Locate the cell with the specified text and output its [x, y] center coordinate. 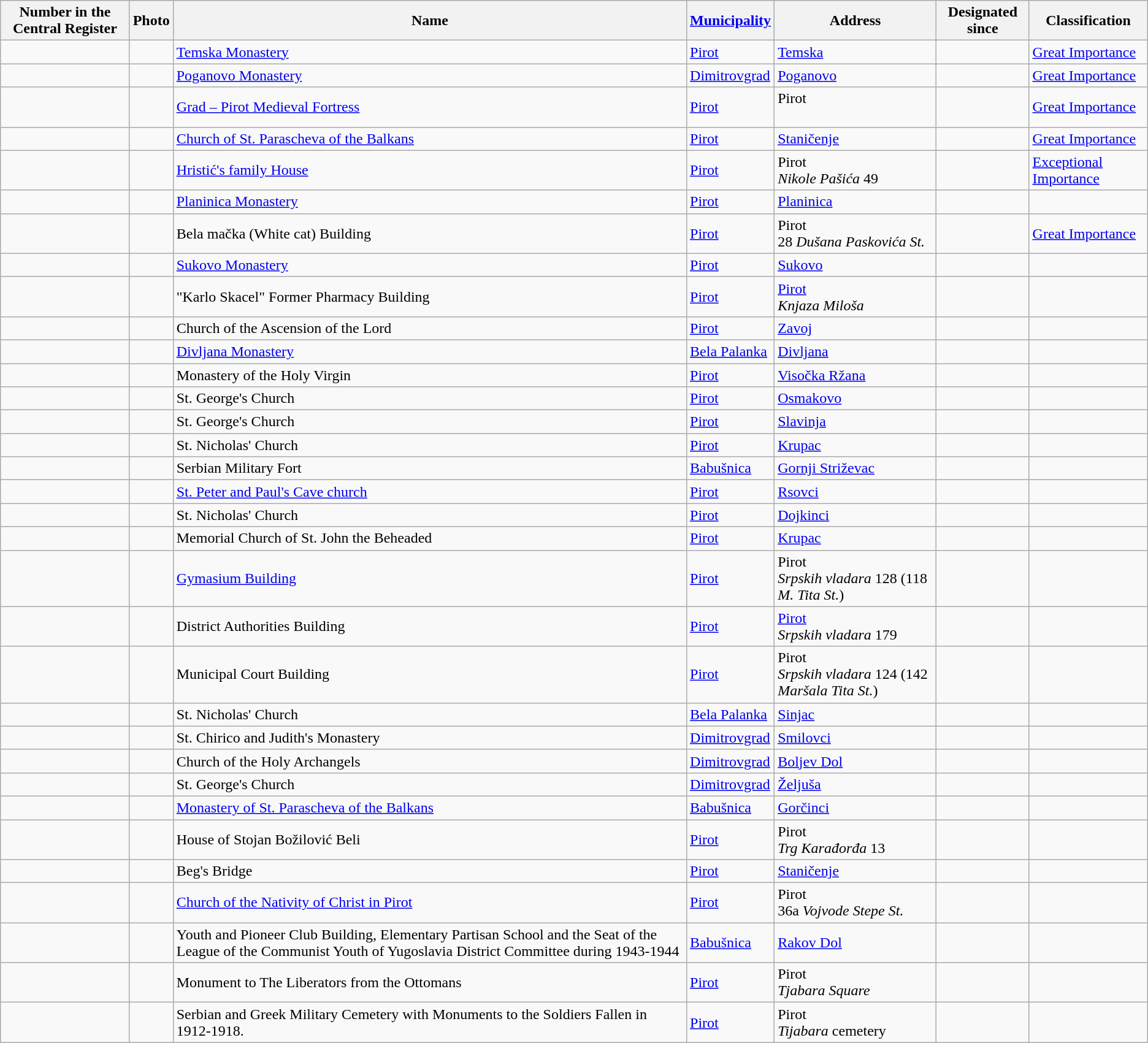
Photo [151, 21]
Gymasium Building [429, 578]
Sukovo Monastery [429, 265]
Number in the Central Register [65, 21]
Slavinja [855, 422]
Temska [855, 52]
Church of the Nativity of Christ in Pirot [429, 903]
Divljana [855, 351]
PirotTjabara Square [855, 982]
PirotSrpskih vladara 179 [855, 627]
PirotTijabara cemetery [855, 1023]
Name [429, 21]
Monastery of St. Parascheva of the Balkans [429, 808]
Poganovo Monastery [429, 75]
Boljev Dol [855, 761]
Rsovci [855, 492]
PirotKnjaza Miloša [855, 297]
Serbian Military Fort [429, 468]
Sukovo [855, 265]
Temska Monastery [429, 52]
Sinjac [855, 714]
St. Peter and Paul's Cave church [429, 492]
Pirot36a Vojvode Stepe St. [855, 903]
Memorial Church of St. John the Beheaded [429, 538]
Monastery of the Holy Virgin [429, 375]
Osmakovo [855, 399]
Poganovo [855, 75]
Divljana Monastery [429, 351]
Church of St. Parascheva of the Balkans [429, 139]
Željuša [855, 784]
Rakov Dol [855, 943]
Zavoj [855, 328]
PirotNikole Pašića 49 [855, 170]
Address [855, 21]
Exceptional Importance [1088, 170]
Church of the Ascension of the Lord [429, 328]
Monument to The Liberators from the Ottomans [429, 982]
Visočka Ržana [855, 375]
Gornji Striževac [855, 468]
Designated since [982, 21]
Gorčinci [855, 808]
District Authorities Building [429, 627]
PirotTrg Karađorđa 13 [855, 839]
Classification [1088, 21]
Planinica Monastery [429, 202]
House of Stojan Božilović Beli [429, 839]
Bela mačka (White cat) Building [429, 233]
St. Chirico and Judith's Monastery [429, 738]
Municipality [731, 21]
"Karlo Skacel" Former Pharmacy Building [429, 297]
Smilovci [855, 738]
Hristić's family House [429, 170]
PirotSrpskih vladara 128 (118 M. Tita St.) [855, 578]
Beg's Bridge [429, 871]
Serbian and Greek Military Cemetery with Monuments to the Soldiers Fallen in 1912-1918. [429, 1023]
Planinica [855, 202]
Church of the Holy Archangels [429, 761]
Grad – Pirot Medieval Fortress [429, 107]
PirotSrpskih vladara 124 (142 Maršala Tita St.) [855, 674]
Dojkinci [855, 515]
Municipal Court Building [429, 674]
Pirot28 Dušana Paskovića St. [855, 233]
